Pinpoint the cell where the given text exists, returning its (x, y) midpoint coordinate. 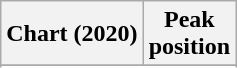
Peakposition (189, 34)
Chart (2020) (72, 34)
